Find where the given text appears and provide that cell's center as (X, Y) coordinate. 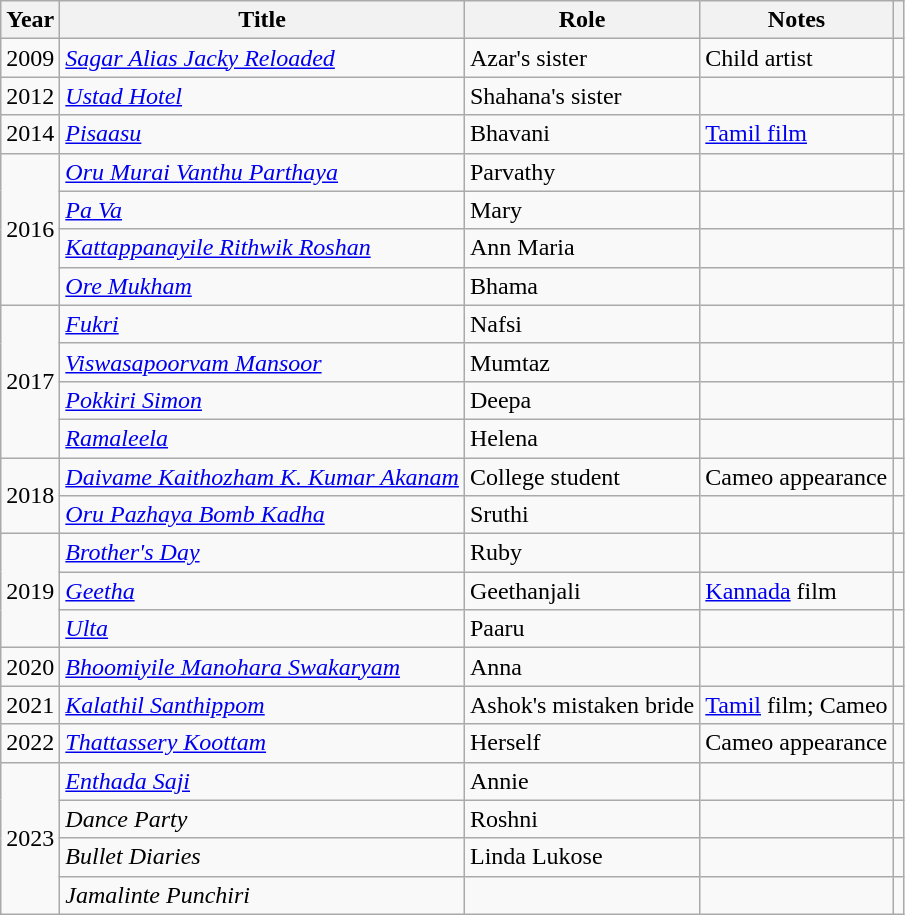
Ulta (262, 629)
Fukri (262, 324)
Enthada Saji (262, 781)
Deepa (582, 400)
Shahana's sister (582, 96)
Tamil film; Cameo (796, 705)
Bhavani (582, 134)
Roshni (582, 819)
Kannada film (796, 591)
Oru Pazhaya Bomb Kadha (262, 515)
Anna (582, 667)
Ashok's mistaken bride (582, 705)
Pokkiri Simon (262, 400)
Jamalinte Punchiri (262, 895)
Bhoomiyile Manohara Swakaryam (262, 667)
Annie (582, 781)
Viswasapoorvam Mansoor (262, 362)
Oru Murai Vanthu Parthaya (262, 172)
Pa Va (262, 210)
2012 (30, 96)
Brother's Day (262, 553)
College student (582, 477)
Bullet Diaries (262, 857)
Mary (582, 210)
Kalathil Santhippom (262, 705)
Notes (796, 20)
Mumtaz (582, 362)
Linda Lukose (582, 857)
Child artist (796, 58)
Ann Maria (582, 248)
Parvathy (582, 172)
2020 (30, 667)
2022 (30, 743)
Ore Mukham (262, 286)
Sruthi (582, 515)
2016 (30, 229)
Role (582, 20)
Title (262, 20)
Bhama (582, 286)
2018 (30, 496)
Ustad Hotel (262, 96)
Geethanjali (582, 591)
2014 (30, 134)
Sagar Alias Jacky Reloaded (262, 58)
2019 (30, 591)
Nafsi (582, 324)
Thattassery Koottam (262, 743)
2009 (30, 58)
Ramaleela (262, 438)
2017 (30, 381)
Pisaasu (262, 134)
Ruby (582, 553)
Azar's sister (582, 58)
Helena (582, 438)
2021 (30, 705)
Tamil film (796, 134)
Paaru (582, 629)
Year (30, 20)
Kattappanayile Rithwik Roshan (262, 248)
Herself (582, 743)
Geetha (262, 591)
Daivame Kaithozham K. Kumar Akanam (262, 477)
Dance Party (262, 819)
2023 (30, 838)
